Identify which cell holds the provided text, then report its [X, Y] central coordinate. 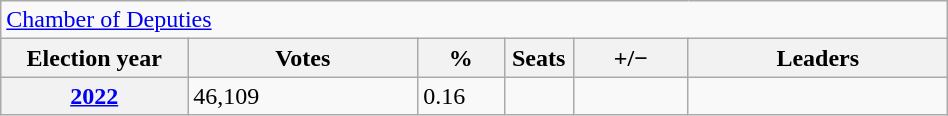
Votes [303, 58]
Seats [538, 58]
2022 [94, 96]
0.16 [461, 96]
Chamber of Deputies [474, 20]
Leaders [818, 58]
46,109 [303, 96]
Election year [94, 58]
+/− [630, 58]
% [461, 58]
